Capture the cell that displays the provided text and extract its (x, y) central coordinate. 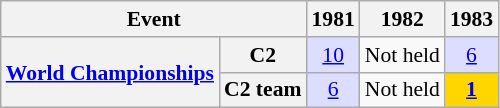
1 (472, 90)
1983 (472, 19)
C2 (262, 55)
World Championships (110, 72)
1982 (402, 19)
1981 (332, 19)
Event (154, 19)
C2 team (262, 90)
10 (332, 55)
